Output the (X, Y) coordinate of the center of the cell containing the given text.  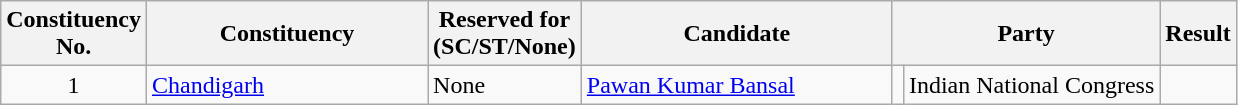
Indian National Congress (1031, 85)
Party (1026, 34)
Pawan Kumar Bansal (736, 85)
Reserved for(SC/ST/None) (505, 34)
Chandigarh (286, 85)
Result (1198, 34)
1 (74, 85)
None (505, 85)
Constituency (286, 34)
Constituency No. (74, 34)
Candidate (736, 34)
